Return [x, y] of the center of cell containing provided text 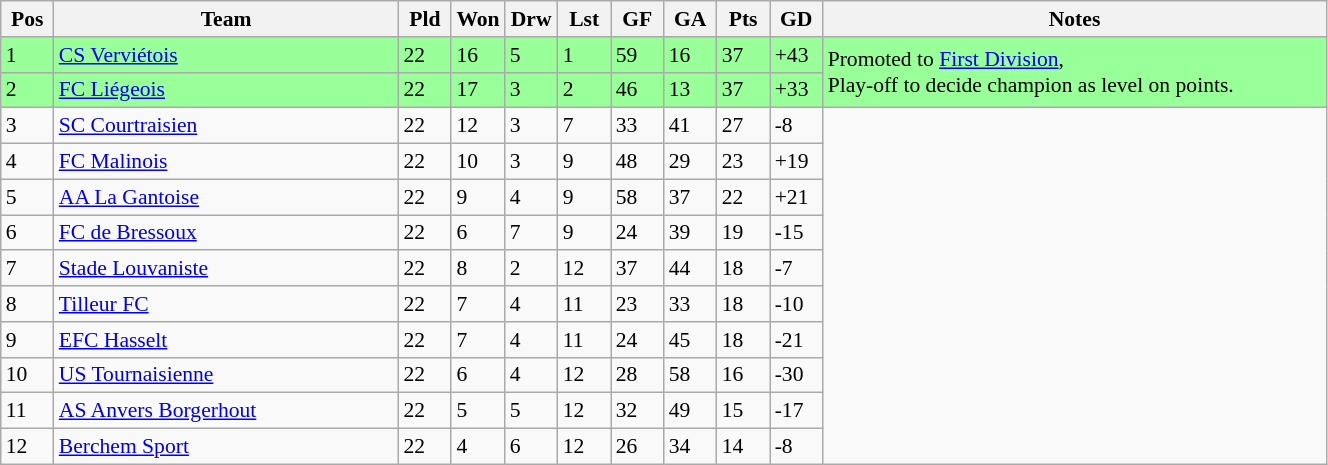
49 [690, 411]
EFC Hasselt [226, 340]
Berchem Sport [226, 447]
GF [638, 19]
59 [638, 55]
32 [638, 411]
19 [744, 233]
+19 [796, 162]
-17 [796, 411]
41 [690, 126]
39 [690, 233]
Team [226, 19]
Notes [1075, 19]
Pld [424, 19]
48 [638, 162]
+33 [796, 90]
46 [638, 90]
GD [796, 19]
SC Courtraisien [226, 126]
34 [690, 447]
45 [690, 340]
28 [638, 375]
Won [478, 19]
14 [744, 447]
Pts [744, 19]
GA [690, 19]
-15 [796, 233]
FC Liégeois [226, 90]
-21 [796, 340]
-10 [796, 304]
AA La Gantoise [226, 197]
US Tournaisienne [226, 375]
13 [690, 90]
26 [638, 447]
17 [478, 90]
FC de Bressoux [226, 233]
+21 [796, 197]
Drw [532, 19]
AS Anvers Borgerhout [226, 411]
Pos [28, 19]
+43 [796, 55]
29 [690, 162]
Stade Louvaniste [226, 269]
-30 [796, 375]
15 [744, 411]
-7 [796, 269]
44 [690, 269]
27 [744, 126]
CS Verviétois [226, 55]
Lst [584, 19]
FC Malinois [226, 162]
Tilleur FC [226, 304]
Promoted to First Division,Play-off to decide champion as level on points. [1075, 72]
